Locate the cell with the specified text and output its (X, Y) center coordinate. 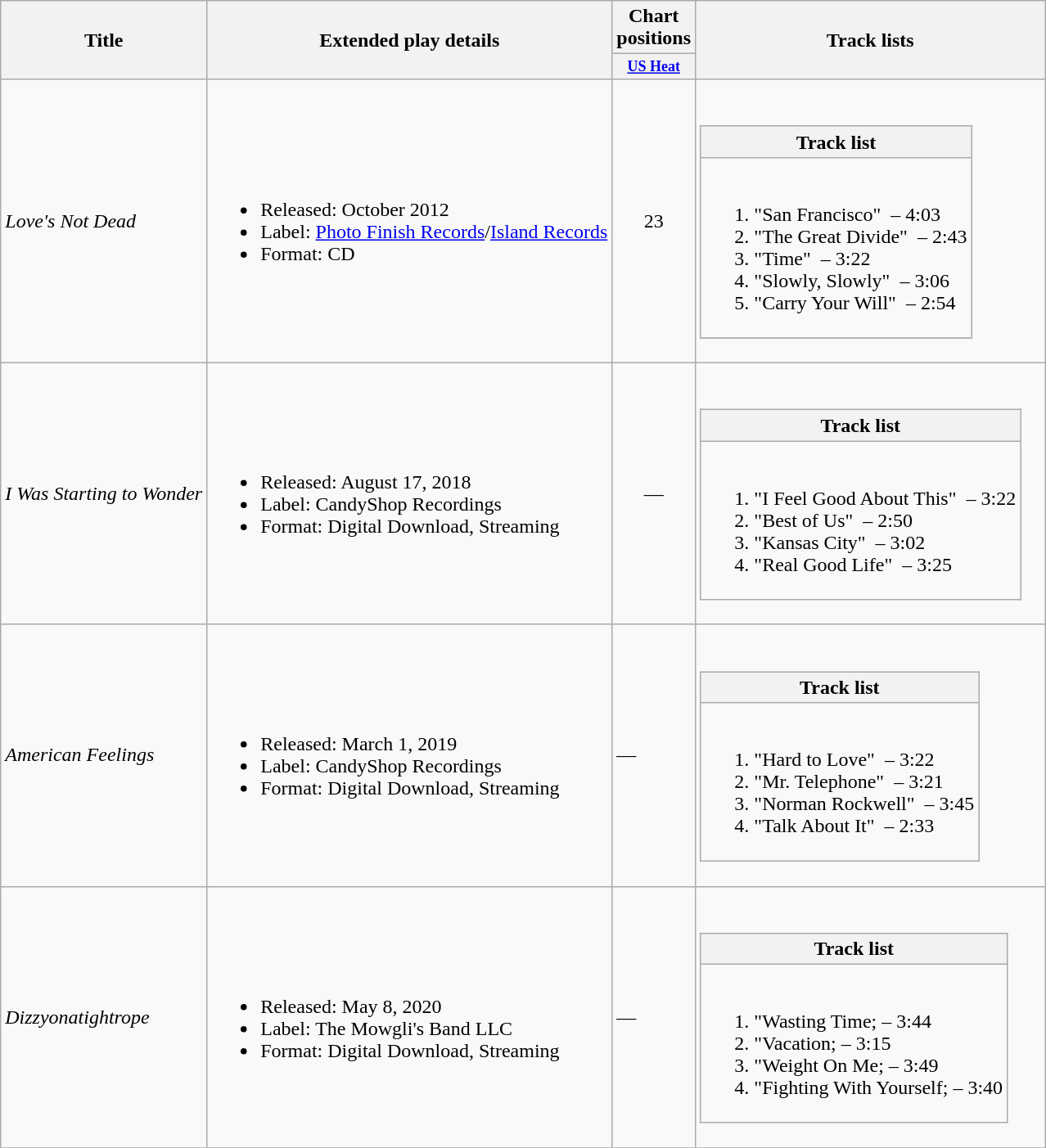
Track list "Hard to Love" – 3:22"Mr. Telephone" – 3:21"Norman Rockwell" – 3:45"Talk About It" – 2:33 (871, 755)
Chart positions (654, 28)
Track list "Wasting Time; – 3:44"Vacation; – 3:15"Weight On Me; – 3:49"Fighting With Yourself; – 3:40 (871, 1017)
Track list "I Feel Good About This" – 3:22"Best of Us" – 2:50"Kansas City" – 3:02"Real Good Life" – 3:25 (871, 494)
I Was Starting to Wonder (104, 494)
"Hard to Love" – 3:22"Mr. Telephone" – 3:21"Norman Rockwell" – 3:45"Talk About It" – 2:33 (840, 782)
"Wasting Time; – 3:44"Vacation; – 3:15"Weight On Me; – 3:49"Fighting With Yourself; – 3:40 (854, 1043)
Released: August 17, 2018Label: CandyShop RecordingsFormat: Digital Download, Streaming (409, 494)
23 (654, 221)
Extended play details (409, 40)
Dizzyonatightrope (104, 1017)
Released: March 1, 2019Label: CandyShop RecordingsFormat: Digital Download, Streaming (409, 755)
US Heat (654, 67)
Released: May 8, 2020Label: The Mowgli's Band LLCFormat: Digital Download, Streaming (409, 1017)
Title (104, 40)
Track list "San Francisco" – 4:03"The Great Divide" – 2:43"Time" – 3:22"Slowly, Slowly" – 3:06"Carry Your Will" – 2:54 (871, 221)
Track lists (871, 40)
American Feelings (104, 755)
"I Feel Good About This" – 3:22"Best of Us" – 2:50"Kansas City" – 3:02"Real Good Life" – 3:25 (861, 520)
"San Francisco" – 4:03"The Great Divide" – 2:43"Time" – 3:22"Slowly, Slowly" – 3:06"Carry Your Will" – 2:54 (836, 247)
Love's Not Dead (104, 221)
Released: October 2012Label: Photo Finish Records/Island RecordsFormat: CD (409, 221)
